Output the (X, Y) coordinate of the center of the cell containing the given text.  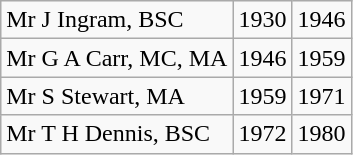
1972 (262, 134)
Mr J Ingram, BSC (117, 20)
Mr S Stewart, MA (117, 96)
Mr T H Dennis, BSC (117, 134)
Mr G A Carr, MC, MA (117, 58)
1971 (322, 96)
1980 (322, 134)
1930 (262, 20)
